Return (x, y) of the center of cell containing provided text 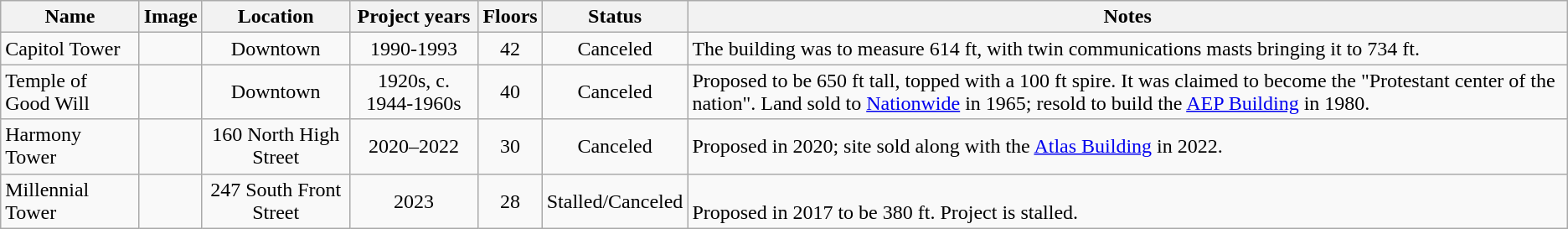
Project years (414, 17)
30 (510, 146)
28 (510, 201)
Proposed in 2020; site sold along with the Atlas Building in 2022. (1127, 146)
Stalled/Canceled (615, 201)
Temple of Good Will (70, 92)
2023 (414, 201)
247 South Front Street (276, 201)
Status (615, 17)
2020–2022 (414, 146)
1920s, c. 1944-1960s (414, 92)
Harmony Tower (70, 146)
40 (510, 92)
1990-1993 (414, 49)
Notes (1127, 17)
Millennial Tower (70, 201)
42 (510, 49)
160 North High Street (276, 146)
The building was to measure 614 ft, with twin communications masts bringing it to 734 ft. (1127, 49)
Capitol Tower (70, 49)
Name (70, 17)
Image (171, 17)
Location (276, 17)
Floors (510, 17)
Proposed in 2017 to be 380 ft. Project is stalled. (1127, 201)
